For the text-containing cell, return its midpoint in [X, Y] coordinate format. 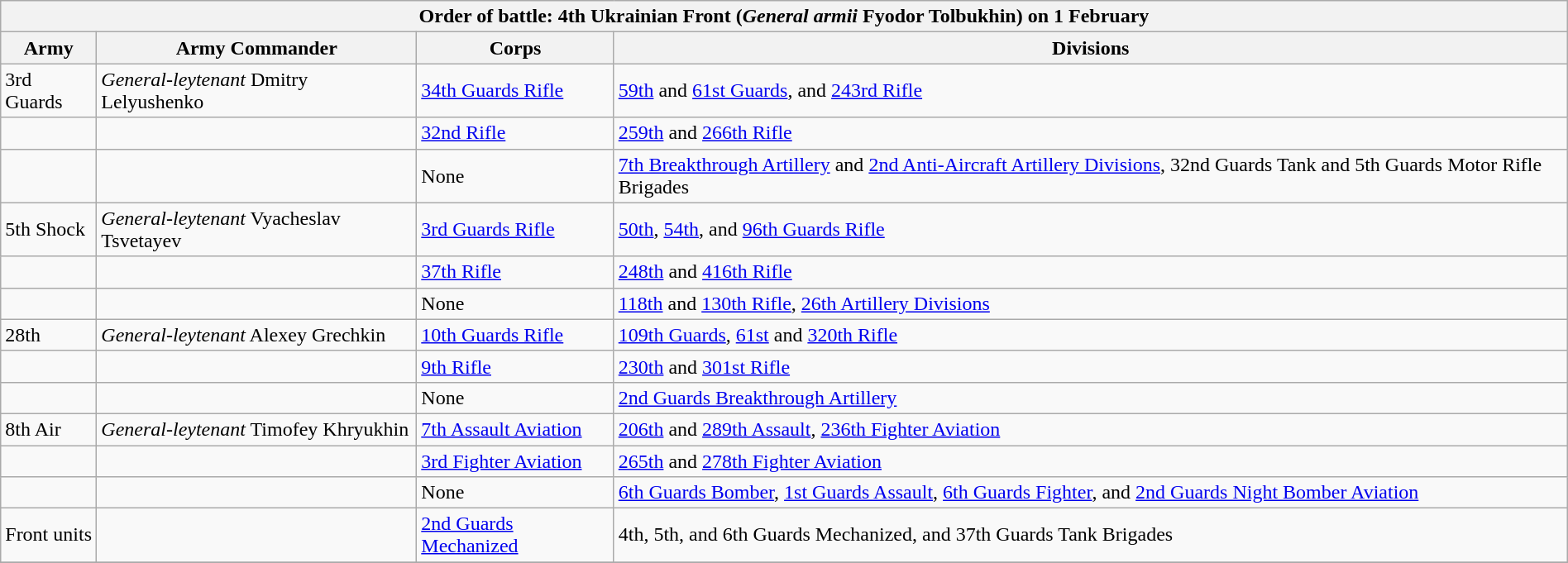
34th Guards Rifle [515, 91]
Army Commander [256, 48]
Order of battle: 4th Ukrainian Front (General armii Fyodor Tolbukhin) on 1 February [784, 17]
32nd Rifle [515, 133]
7th Assault Aviation [515, 429]
General-leytenant Alexey Grechkin [256, 335]
8th Air [49, 429]
50th, 54th, and 96th Guards Rifle [1090, 230]
5th Shock [49, 230]
General-leytenant Dmitry Lelyushenko [256, 91]
265th and 278th Fighter Aviation [1090, 460]
109th Guards, 61st and 320th Rifle [1090, 335]
248th and 416th Rifle [1090, 272]
10th Guards Rifle [515, 335]
4th, 5th, and 6th Guards Mechanized, and 37th Guards Tank Brigades [1090, 536]
2nd Guards Mechanized [515, 536]
259th and 266th Rifle [1090, 133]
118th and 130th Rifle, 26th Artillery Divisions [1090, 303]
3rd Guards Rifle [515, 230]
230th and 301st Rifle [1090, 366]
Divisions [1090, 48]
General-leytenant Vyacheslav Tsvetayev [256, 230]
3rd Fighter Aviation [515, 460]
206th and 289th Assault, 236th Fighter Aviation [1090, 429]
7th Breakthrough Artillery and 2nd Anti-Aircraft Artillery Divisions, 32nd Guards Tank and 5th Guards Motor Rifle Brigades [1090, 175]
2nd Guards Breakthrough Artillery [1090, 398]
59th and 61st Guards, and 243rd Rifle [1090, 91]
6th Guards Bomber, 1st Guards Assault, 6th Guards Fighter, and 2nd Guards Night Bomber Aviation [1090, 493]
37th Rifle [515, 272]
9th Rifle [515, 366]
Corps [515, 48]
Army [49, 48]
28th [49, 335]
General-leytenant Timofey Khryukhin [256, 429]
Front units [49, 536]
3rd Guards [49, 91]
